Identify which cell holds the provided text, then report its [X, Y] central coordinate. 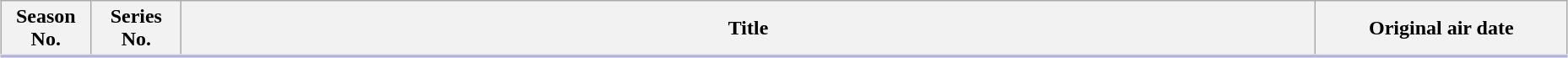
Season No. [46, 29]
Series No. [137, 29]
Title [748, 29]
Original air date [1441, 29]
